Detect which cell encompasses the target text, then output its [X, Y] center coordinate. 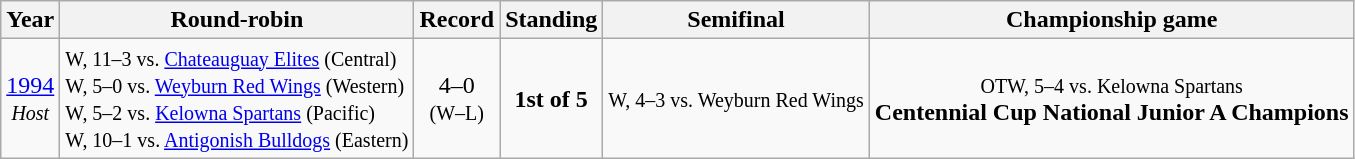
Semifinal [736, 20]
Round-robin [237, 20]
Year [30, 20]
1994Host [30, 98]
Championship game [1112, 20]
Record [457, 20]
OTW, 5–4 vs. Kelowna SpartansCentennial Cup National Junior A Champions [1112, 98]
1st of 5 [552, 98]
4–0(W–L) [457, 98]
Standing [552, 20]
W, 4–3 vs. Weyburn Red Wings [736, 98]
